Search for the cell housing the specified text and yield its [X, Y] center coordinate. 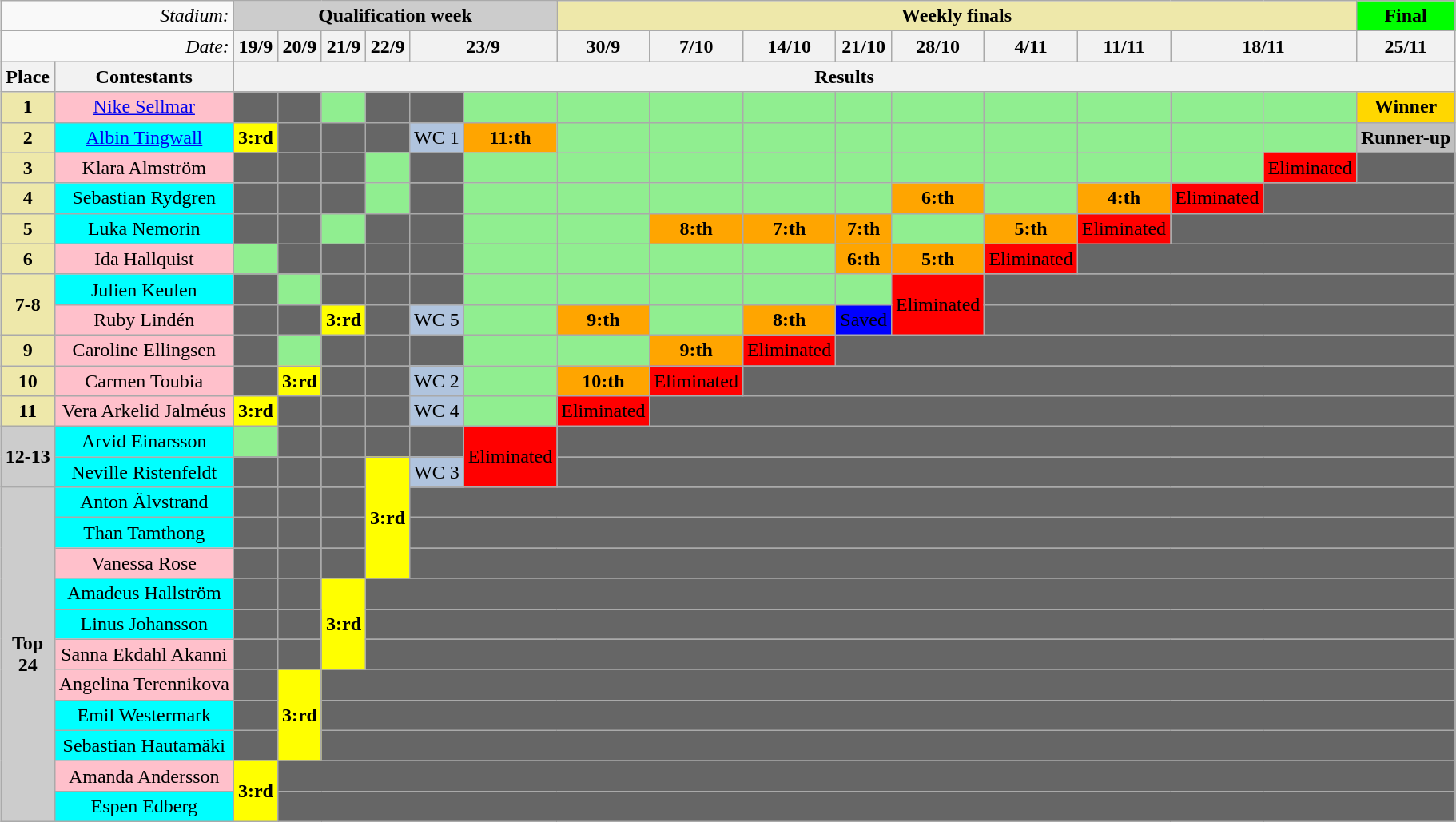
Than Tamthong [144, 533]
30/9 [603, 46]
21/9 [344, 46]
Arvid Einarsson [144, 442]
Anton Älvstrand [144, 502]
Vanessa Rose [144, 563]
Winner [1406, 107]
Weekly finals [957, 16]
5 [27, 228]
28/10 [938, 46]
WC 2 [437, 381]
Amadeus Hallström [144, 594]
Vera Arkelid Jalméus [144, 411]
Albin Tingwall [144, 137]
14/10 [789, 46]
Runner-up [1406, 137]
7-8 [27, 304]
WC 3 [437, 472]
Stadium: [117, 16]
Caroline Ellingsen [144, 350]
11/11 [1124, 46]
Ida Hallquist [144, 259]
Sebastian Hautamäki [144, 745]
Date: [117, 46]
Luka Nemorin [144, 228]
Linus Johansson [144, 624]
Final [1406, 16]
19/9 [256, 46]
Julien Keulen [144, 289]
23/9 [483, 46]
6 [27, 259]
25/11 [1406, 46]
WC 4 [437, 411]
4 [27, 198]
WC 5 [437, 320]
Nike Sellmar [144, 107]
1 [27, 107]
Top24 [27, 655]
Carmen Toubia [144, 381]
2 [27, 137]
Place [27, 77]
21/10 [864, 46]
Qualification week [395, 16]
Sanna Ekdahl Akanni [144, 654]
Emil Westermark [144, 715]
18/11 [1264, 46]
Contestants [144, 77]
Espen Edberg [144, 806]
11 [27, 411]
WC 1 [437, 137]
10:th [603, 381]
11:th [510, 137]
Ruby Lindén [144, 320]
4:th [1124, 198]
22/9 [388, 46]
10 [27, 381]
Results [844, 77]
Saved [864, 320]
7/10 [696, 46]
Klara Almström [144, 168]
9 [27, 350]
Sebastian Rydgren [144, 198]
4/11 [1031, 46]
Angelina Terennikova [144, 685]
Amanda Andersson [144, 776]
20/9 [299, 46]
Neville Ristenfeldt [144, 472]
3 [27, 168]
12-13 [27, 457]
